Determine the [x, y] coordinate at the center of the cell enclosing the given text.  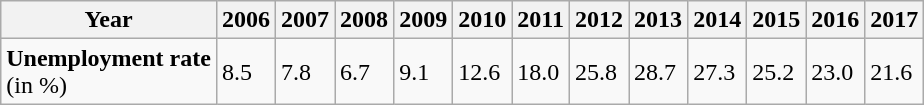
2014 [718, 20]
6.7 [364, 72]
2015 [776, 20]
9.1 [424, 72]
18.0 [541, 72]
25.8 [600, 72]
27.3 [718, 72]
12.6 [482, 72]
Unemployment rate(in %) [109, 72]
2013 [658, 20]
21.6 [894, 72]
2011 [541, 20]
2006 [246, 20]
2017 [894, 20]
2009 [424, 20]
Year [109, 20]
2007 [306, 20]
2016 [836, 20]
2012 [600, 20]
2010 [482, 20]
25.2 [776, 72]
28.7 [658, 72]
7.8 [306, 72]
8.5 [246, 72]
23.0 [836, 72]
2008 [364, 20]
